Capture the cell that displays the provided text and extract its (x, y) central coordinate. 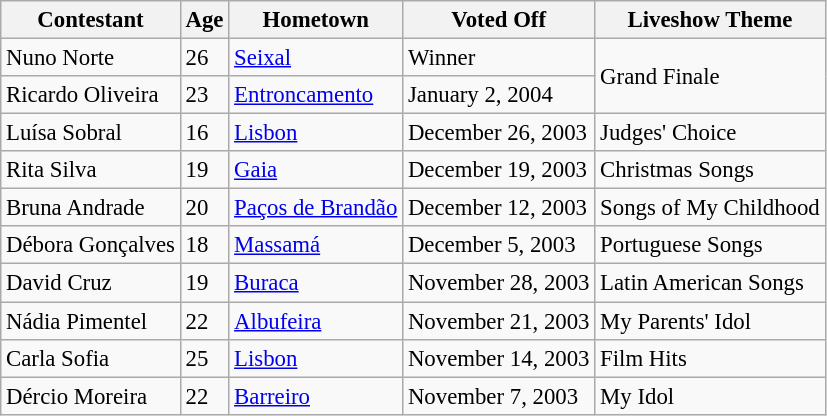
Seixal (316, 58)
Latin American Songs (710, 283)
November 7, 2003 (499, 396)
Film Hits (710, 358)
Dércio Moreira (90, 396)
Songs of My Childhood (710, 208)
Liveshow Theme (710, 20)
November 28, 2003 (499, 283)
Portuguese Songs (710, 245)
Débora Gonçalves (90, 245)
Buraca (316, 283)
David Cruz (90, 283)
January 2, 2004 (499, 95)
Massamá (316, 245)
Bruna Andrade (90, 208)
Nádia Pimentel (90, 321)
26 (204, 58)
November 14, 2003 (499, 358)
Gaia (316, 170)
Winner (499, 58)
25 (204, 358)
Christmas Songs (710, 170)
November 21, 2003 (499, 321)
Barreiro (316, 396)
Carla Sofia (90, 358)
18 (204, 245)
Luísa Sobral (90, 133)
Ricardo Oliveira (90, 95)
Judges' Choice (710, 133)
December 12, 2003 (499, 208)
December 19, 2003 (499, 170)
Nuno Norte (90, 58)
Hometown (316, 20)
Grand Finale (710, 76)
Rita Silva (90, 170)
December 26, 2003 (499, 133)
16 (204, 133)
23 (204, 95)
Age (204, 20)
Paços de Brandão (316, 208)
Entroncamento (316, 95)
Voted Off (499, 20)
20 (204, 208)
December 5, 2003 (499, 245)
My Idol (710, 396)
Contestant (90, 20)
My Parents' Idol (710, 321)
Albufeira (316, 321)
